Locate the cell with the specified text and output its [X, Y] center coordinate. 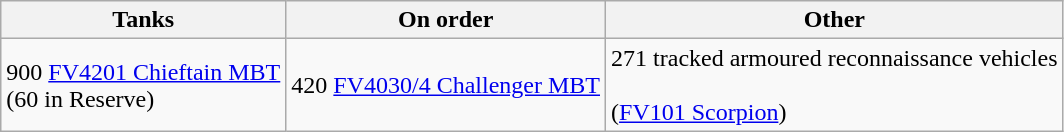
420 FV4030/4 Challenger MBT [446, 85]
Other [835, 20]
271 tracked armoured reconnaissance vehicles(FV101 Scorpion) [835, 85]
Tanks [144, 20]
On order [446, 20]
900 FV4201 Chieftain MBT (60 in Reserve) [144, 85]
